Detect which cell encompasses the target text, then output its (X, Y) center coordinate. 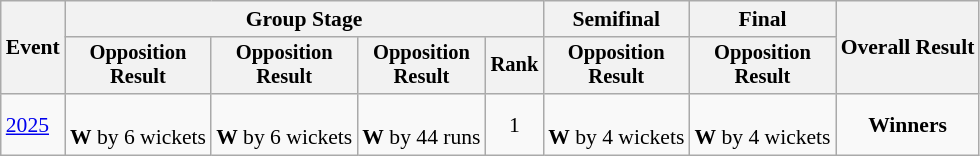
Final (762, 19)
Winners (908, 124)
Overall Result (908, 48)
2025 (33, 124)
Semifinal (616, 19)
1 (515, 124)
W by 44 runs (421, 124)
Group Stage (304, 19)
Event (33, 48)
Rank (515, 66)
